Capture the cell that displays the provided text and extract its (x, y) central coordinate. 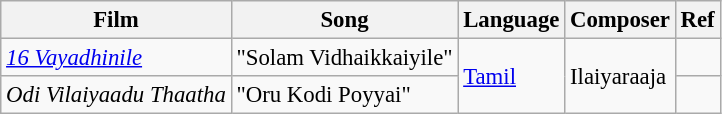
Odi Vilaiyaadu Thaatha (116, 95)
Language (512, 20)
Film (116, 20)
Composer (620, 20)
Tamil (512, 76)
"Oru Kodi Poyyai" (344, 95)
Ilaiyaraaja (620, 76)
16 Vayadhinile (116, 58)
Ref (698, 20)
"Solam Vidhaikkaiyile" (344, 58)
Song (344, 20)
